Return [X, Y] of the center of cell containing provided text 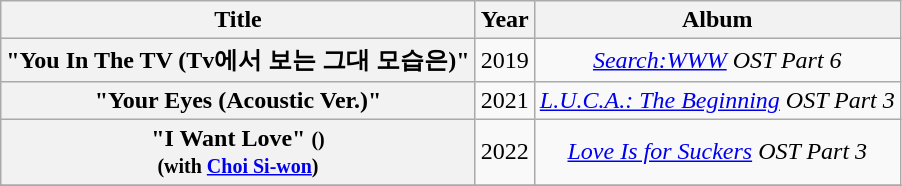
Search:WWW OST Part 6 [717, 60]
Title [238, 20]
2019 [504, 60]
"Your Eyes (Acoustic Ver.)" [238, 100]
2021 [504, 100]
"You In The TV (Tv에서 보는 그대 모습은)" [238, 60]
L.U.C.A.: The Beginning OST Part 3 [717, 100]
2022 [504, 152]
Year [504, 20]
Album [717, 20]
"I Want Love" ()(with Choi Si-won) [238, 152]
Love Is for Suckers OST Part 3 [717, 152]
